Extract the [X, Y] coordinate from the center of the cell holding the provided text.  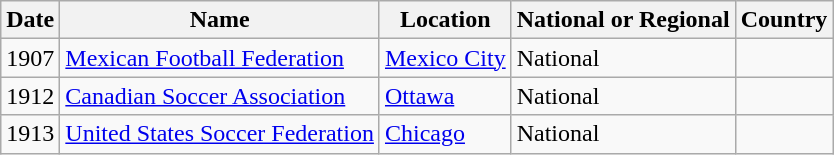
United States Soccer Federation [220, 134]
Location [445, 20]
Chicago [445, 134]
1907 [30, 58]
Ottawa [445, 96]
Mexican Football Federation [220, 58]
Mexico City [445, 58]
1913 [30, 134]
Canadian Soccer Association [220, 96]
Date [30, 20]
Country [784, 20]
1912 [30, 96]
National or Regional [623, 20]
Name [220, 20]
